Detect which cell encompasses the target text, then output its (x, y) center coordinate. 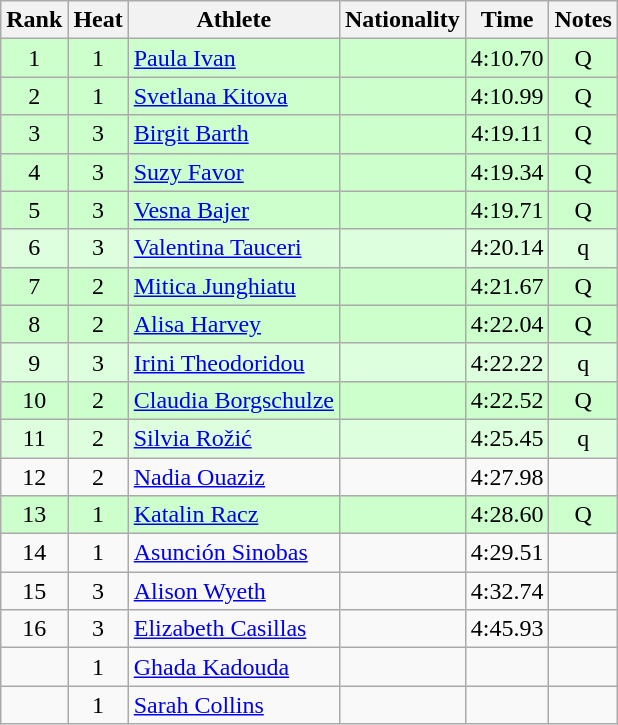
8 (34, 324)
4:27.98 (507, 477)
9 (34, 362)
Nadia Ouaziz (234, 477)
Irini Theodoridou (234, 362)
6 (34, 248)
Nationality (402, 20)
4:28.60 (507, 515)
4:10.70 (507, 58)
4:22.52 (507, 400)
Heat (98, 20)
4:32.74 (507, 591)
11 (34, 438)
12 (34, 477)
10 (34, 400)
Ghada Kadouda (234, 667)
Notes (583, 20)
13 (34, 515)
Katalin Racz (234, 515)
4:20.14 (507, 248)
14 (34, 553)
Alisa Harvey (234, 324)
4 (34, 172)
Mitica Junghiatu (234, 286)
15 (34, 591)
4:22.04 (507, 324)
4:19.71 (507, 210)
4:19.34 (507, 172)
4:21.67 (507, 286)
4:22.22 (507, 362)
Valentina Tauceri (234, 248)
Suzy Favor (234, 172)
Rank (34, 20)
Claudia Borgschulze (234, 400)
Silvia Rožić (234, 438)
Athlete (234, 20)
Asunción Sinobas (234, 553)
Paula Ivan (234, 58)
Alison Wyeth (234, 591)
16 (34, 629)
4:45.93 (507, 629)
Birgit Barth (234, 134)
Sarah Collins (234, 705)
Vesna Bajer (234, 210)
4:19.11 (507, 134)
7 (34, 286)
5 (34, 210)
Elizabeth Casillas (234, 629)
4:10.99 (507, 96)
4:29.51 (507, 553)
Svetlana Kitova (234, 96)
4:25.45 (507, 438)
Time (507, 20)
